Scan for the cell matching the given text and deliver its [X, Y] coordinate at center. 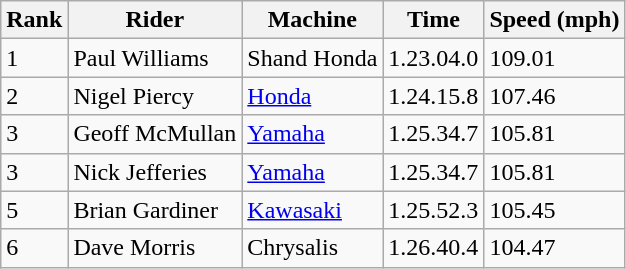
Shand Honda [312, 58]
Chrysalis [312, 248]
Speed (mph) [554, 20]
5 [34, 210]
1.26.40.4 [434, 248]
Geoff McMullan [155, 134]
Dave Morris [155, 248]
109.01 [554, 58]
107.46 [554, 96]
6 [34, 248]
Honda [312, 96]
1.24.15.8 [434, 96]
Brian Gardiner [155, 210]
Rank [34, 20]
Time [434, 20]
1.25.52.3 [434, 210]
Nick Jefferies [155, 172]
104.47 [554, 248]
1 [34, 58]
Nigel Piercy [155, 96]
Machine [312, 20]
Kawasaki [312, 210]
105.45 [554, 210]
2 [34, 96]
Paul Williams [155, 58]
1.23.04.0 [434, 58]
Rider [155, 20]
